Provide the (x, y) coordinate of the cell's center where the given text is located.  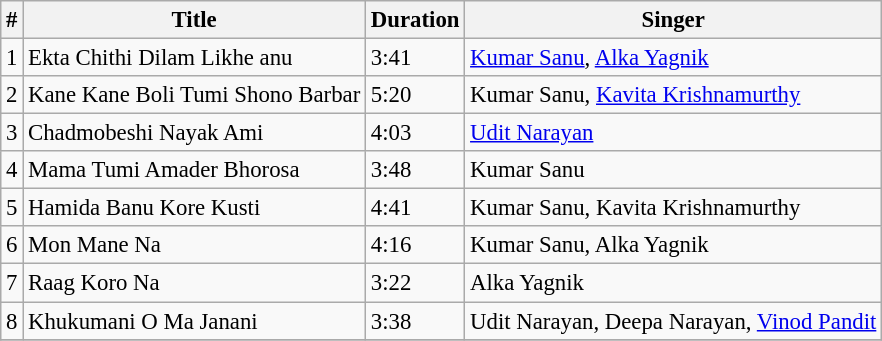
Khukumani O Ma Janani (194, 321)
7 (12, 283)
Ekta Chithi Dilam Likhe anu (194, 58)
1 (12, 58)
Hamida Banu Kore Kusti (194, 208)
8 (12, 321)
4:03 (416, 133)
Raag Koro Na (194, 283)
Duration (416, 20)
4:41 (416, 208)
Udit Narayan, Deepa Narayan, Vinod Pandit (674, 321)
6 (12, 245)
2 (12, 95)
3:41 (416, 58)
4 (12, 170)
Kumar Sanu (674, 170)
Title (194, 20)
Singer (674, 20)
4:16 (416, 245)
3:22 (416, 283)
Alka Yagnik (674, 283)
5 (12, 208)
Kane Kane Boli Tumi Shono Barbar (194, 95)
Mama Tumi Amader Bhorosa (194, 170)
# (12, 20)
Udit Narayan (674, 133)
3:38 (416, 321)
Mon Mane Na (194, 245)
Chadmobeshi Nayak Ami (194, 133)
3:48 (416, 170)
3 (12, 133)
5:20 (416, 95)
